Extract the [x, y] coordinate from the center of the cell holding the provided text.  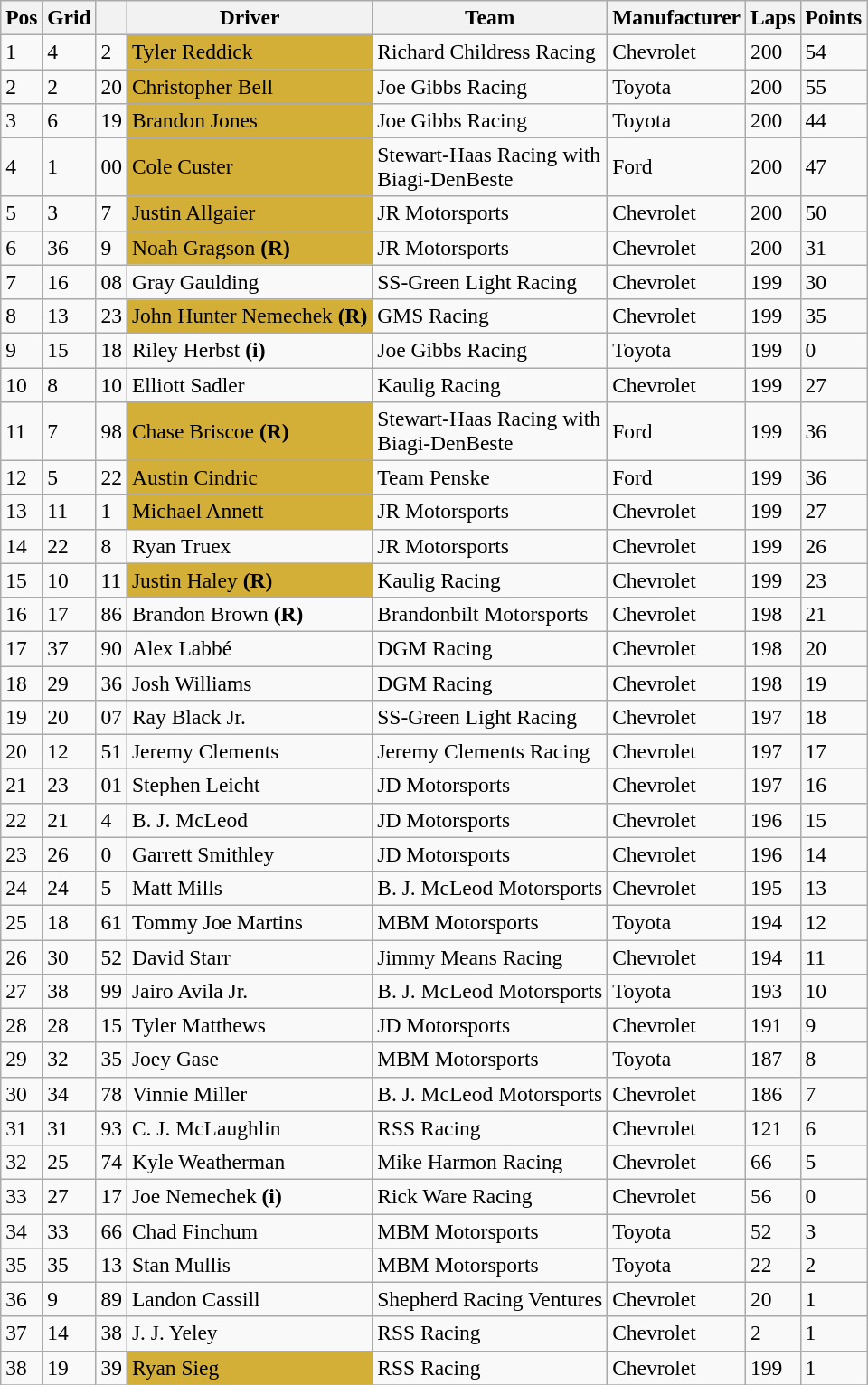
Driver [250, 17]
Stan Mullis [250, 1265]
Laps [772, 17]
54 [834, 52]
55 [834, 86]
Mike Harmon Racing [490, 1162]
Grid [69, 17]
Richard Childress Racing [490, 52]
Gray Gaulding [250, 282]
50 [834, 213]
Pos [22, 17]
Team [490, 17]
08 [111, 282]
Jeremy Clements [250, 751]
Brandonbilt Motorsports [490, 614]
47 [834, 166]
61 [111, 922]
J. J. Yeley [250, 1333]
Ray Black Jr. [250, 717]
Brandon Jones [250, 120]
Justin Haley (R) [250, 580]
99 [111, 991]
B. J. McLeod [250, 820]
Jimmy Means Racing [490, 956]
187 [772, 1060]
Ryan Sieg [250, 1368]
Vinnie Miller [250, 1094]
07 [111, 717]
Tommy Joe Martins [250, 922]
Rick Ware Racing [490, 1196]
Justin Allgaier [250, 213]
Jeremy Clements Racing [490, 751]
Riley Herbst (i) [250, 350]
186 [772, 1094]
89 [111, 1299]
Chase Briscoe (R) [250, 430]
Elliott Sadler [250, 384]
Tyler Reddick [250, 52]
David Starr [250, 956]
00 [111, 166]
44 [834, 120]
74 [111, 1162]
Alex Labbé [250, 648]
C. J. McLaughlin [250, 1128]
Joey Gase [250, 1060]
93 [111, 1128]
Garrett Smithley [250, 854]
Jairo Avila Jr. [250, 991]
Chad Finchum [250, 1230]
98 [111, 430]
Landon Cassill [250, 1299]
Noah Gragson (R) [250, 248]
Shepherd Racing Ventures [490, 1299]
GMS Racing [490, 316]
John Hunter Nemechek (R) [250, 316]
86 [111, 614]
Cole Custer [250, 166]
39 [111, 1368]
78 [111, 1094]
Stephen Leicht [250, 786]
Austin Cindric [250, 477]
56 [772, 1196]
121 [772, 1128]
Joe Nemechek (i) [250, 1196]
195 [772, 888]
01 [111, 786]
193 [772, 991]
Brandon Brown (R) [250, 614]
Manufacturer [676, 17]
Matt Mills [250, 888]
Ryan Truex [250, 546]
Team Penske [490, 477]
Kyle Weatherman [250, 1162]
Josh Williams [250, 683]
Michael Annett [250, 512]
191 [772, 1025]
Christopher Bell [250, 86]
51 [111, 751]
Tyler Matthews [250, 1025]
90 [111, 648]
Points [834, 17]
